Return the [X, Y] coordinate for the center point of the cell that contains the specified text.  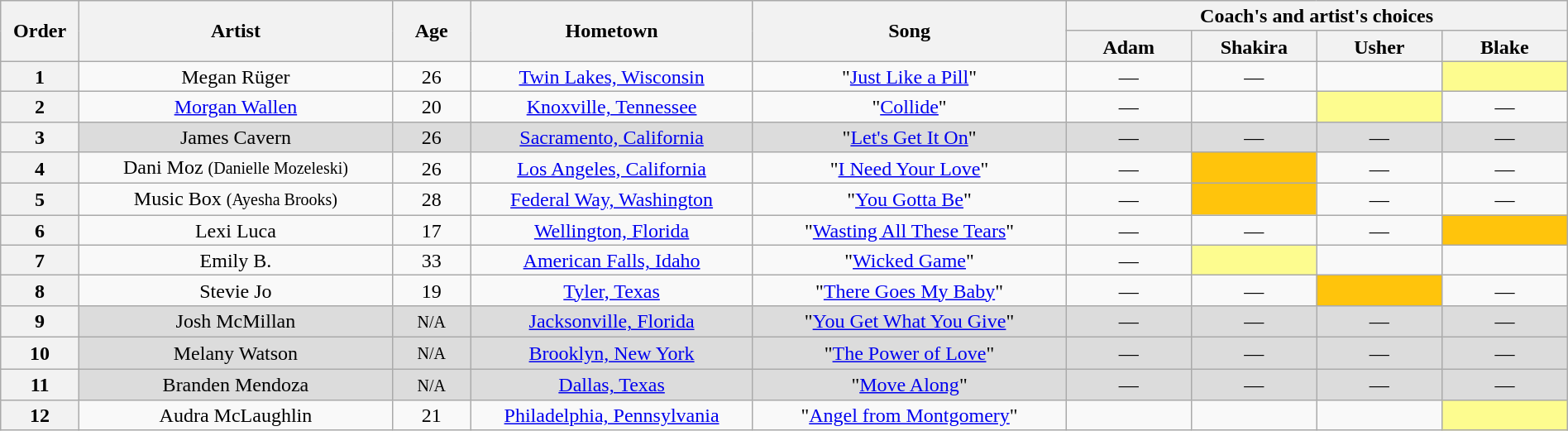
Tyler, Texas [612, 291]
"Wicked Game" [910, 260]
Morgan Wallen [235, 106]
Federal Way, Washington [612, 199]
2 [40, 106]
Twin Lakes, Wisconsin [612, 76]
5 [40, 199]
Josh McMillan [235, 321]
Artist [235, 31]
"There Goes My Baby" [910, 291]
12 [40, 415]
"Collide" [910, 106]
American Falls, Idaho [612, 260]
28 [432, 199]
11 [40, 385]
Emily B. [235, 260]
Dallas, Texas [612, 385]
Wellington, Florida [612, 230]
"You Get What You Give" [910, 321]
Megan Rüger [235, 76]
9 [40, 321]
"Just Like a Pill" [910, 76]
"The Power of Love" [910, 352]
Jacksonville, Florida [612, 321]
6 [40, 230]
17 [432, 230]
Hometown [612, 31]
3 [40, 137]
Adam [1129, 46]
Audra McLaughlin [235, 415]
Los Angeles, California [612, 168]
Music Box (Ayesha Brooks) [235, 199]
1 [40, 76]
Lexi Luca [235, 230]
"You Gotta Be" [910, 199]
Song [910, 31]
Sacramento, California [612, 137]
33 [432, 260]
Dani Moz (Danielle Mozeleski) [235, 168]
"Move Along" [910, 385]
Shakira [1255, 46]
Usher [1379, 46]
Melany Watson [235, 352]
Age [432, 31]
Branden Mendoza [235, 385]
Blake [1505, 46]
8 [40, 291]
"Wasting All These Tears" [910, 230]
20 [432, 106]
7 [40, 260]
Knoxville, Tennessee [612, 106]
Stevie Jo [235, 291]
10 [40, 352]
"Angel from Montgomery" [910, 415]
4 [40, 168]
Brooklyn, New York [612, 352]
19 [432, 291]
Coach's and artist's choices [1317, 17]
Philadelphia, Pennsylvania [612, 415]
Order [40, 31]
"I Need Your Love" [910, 168]
"Let's Get It On" [910, 137]
21 [432, 415]
James Cavern [235, 137]
